For the text-containing cell, return its midpoint in (x, y) coordinate format. 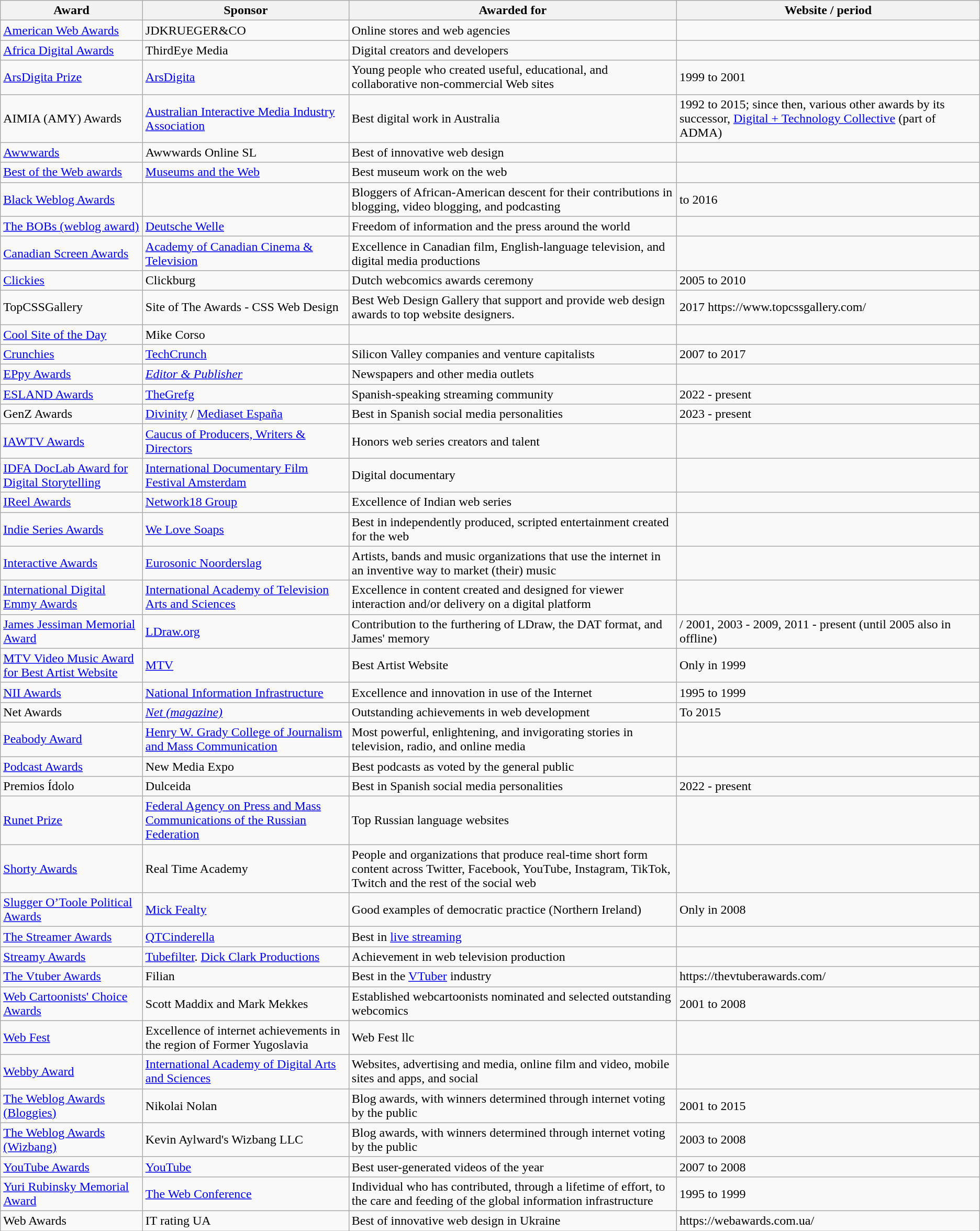
Best in independently produced, scripted entertainment created for the web (513, 529)
Federal Agency on Press and Mass Communications of the Russian Federation (246, 820)
https://thevtuberawards.com/ (828, 977)
ThirdEye Media (246, 50)
Only in 2008 (828, 910)
1999 to 2001 (828, 77)
International Documentary Film Festival Amsterdam (246, 475)
Bloggers of African-American descent for their contributions in blogging, video blogging, and podcasting (513, 199)
Nikolai Nolan (246, 1106)
Best in live streaming (513, 937)
Awwwards Online SL (246, 152)
2005 to 2010 (828, 280)
Awwwards (72, 152)
James Jessiman Memorial Award (72, 631)
Artists, bands and music organizations that use the internet in an inventive way to market (their) music (513, 563)
Dulceida (246, 786)
Best of innovative web design in Ukraine (513, 1221)
Web Cartoonists' Choice Awards (72, 1003)
IAWTV Awards (72, 441)
Interactive Awards (72, 563)
Individual who has contributed, through a lifetime of effort, to the care and feeding of the global information infrastructure (513, 1194)
2023 - present (828, 414)
Best Artist Website (513, 665)
Henry W. Grady College of Journalism and Mass Communication (246, 739)
IDFA DocLab Award for Digital Storytelling (72, 475)
Mick Fealty (246, 910)
Silicon Valley companies and venture capitalists (513, 354)
ArsDigita Prize (72, 77)
Web Awards (72, 1221)
QTCinderella (246, 937)
The Vtuber Awards (72, 977)
Shorty Awards (72, 869)
Australian Interactive Media Industry Association (246, 118)
Outstanding achievements in web development (513, 712)
2003 to 2008 (828, 1139)
Black Weblog Awards (72, 199)
Filian (246, 977)
IT rating UA (246, 1221)
Museums and the Web (246, 172)
Online stores and web agencies (513, 30)
Network18 Group (246, 502)
NII Awards (72, 692)
Africa Digital Awards (72, 50)
to 2016 (828, 199)
Podcast Awards (72, 766)
American Web Awards (72, 30)
National Information Infrastructure (246, 692)
Sponsor (246, 10)
IReel Awards (72, 502)
2007 to 2017 (828, 354)
YouTube (246, 1167)
Mike Corso (246, 335)
2001 to 2008 (828, 1003)
International Digital Emmy Awards (72, 597)
Best podcasts as voted by the general public (513, 766)
Award (72, 10)
Web Fest llc (513, 1038)
International Academy of Television Arts and Sciences (246, 597)
Honors web series creators and talent (513, 441)
Spanish-speaking streaming community (513, 394)
TopCSSGallery (72, 307)
LDraw.org (246, 631)
Real Time Academy (246, 869)
Dutch webcomics awards ceremony (513, 280)
Clickburg (246, 280)
Canadian Screen Awards (72, 253)
ArsDigita (246, 77)
GenZ Awards (72, 414)
Slugger O’Toole Political Awards (72, 910)
Premios Ídolo (72, 786)
Established webcartoonists nominated and selected outstanding webcomics (513, 1003)
Achievement in web television production (513, 957)
TechCrunch (246, 354)
Net (magazine) (246, 712)
International Academy of Digital Arts and Sciences (246, 1071)
Websites, advertising and media, online film and video, mobile sites and apps, and social (513, 1071)
YouTube Awards (72, 1167)
Best museum work on the web (513, 172)
Best of innovative web design (513, 152)
Site of The Awards - CSS Web Design (246, 307)
MTV (246, 665)
https://webawards.com.ua/ (828, 1221)
Kevin Aylward's Wizbang LLC (246, 1139)
Digital creators and developers (513, 50)
ESLAND Awards (72, 394)
The Weblog Awards (Bloggies) (72, 1106)
Web Fest (72, 1038)
Awarded for (513, 10)
Caucus of Producers, Writers & Directors (246, 441)
The Web Conference (246, 1194)
Most powerful, enlightening, and invigorating stories in television, radio, and online media (513, 739)
Yuri Rubinsky Memorial Award (72, 1194)
To 2015 (828, 712)
Crunchies (72, 354)
Streamy Awards (72, 957)
1992 to 2015; since then, various other awards by its successor, Digital + Technology Collective (part of ADMA) (828, 118)
Good examples of democratic practice (Northern Ireland) (513, 910)
Only in 1999 (828, 665)
Webby Award (72, 1071)
Excellence of Indian web series (513, 502)
2001 to 2015 (828, 1106)
Peabody Award (72, 739)
We Love Soaps (246, 529)
/ 2001, 2003 - 2009, 2011 - present (until 2005 also in offline) (828, 631)
Clickies (72, 280)
EPpy Awards (72, 374)
Top Russian language websites (513, 820)
Excellence of internet achievements in the region of Former Yugoslavia (246, 1038)
Website / period (828, 10)
Deutsche Welle (246, 226)
JDKRUEGER&CO (246, 30)
Divinity / Mediaset España (246, 414)
Editor & Publisher (246, 374)
Excellence in content created and designed for viewer interaction and/or delivery on a digital platform (513, 597)
New Media Expo (246, 766)
Young people who created useful, educational, and collaborative non-commercial Web sites (513, 77)
Excellence in Canadian film, English-language television, and digital media productions (513, 253)
Net Awards (72, 712)
Excellence and innovation in use of the Internet (513, 692)
2007 to 2008 (828, 1167)
The Weblog Awards (Wizbang) (72, 1139)
Runet Prize (72, 820)
Best user-generated videos of the year (513, 1167)
The Streamer Awards (72, 937)
Best Web Design Gallery that support and provide web design awards to top website designers. (513, 307)
Digital documentary (513, 475)
Scott Maddix and Mark Mekkes (246, 1003)
Tubefilter. Dick Clark Productions (246, 957)
2017 https://www.topcssgallery.com/ (828, 307)
AIMIA (AMY) Awards (72, 118)
Newspapers and other media outlets (513, 374)
Indie Series Awards (72, 529)
MTV Video Music Award for Best Artist Website (72, 665)
Freedom of information and the press around the world (513, 226)
Best of the Web awards (72, 172)
Best in the VTuber industry (513, 977)
Academy of Canadian Cinema & Television (246, 253)
The BOBs (weblog award) (72, 226)
Cool Site of the Day (72, 335)
Eurosonic Noorderslag (246, 563)
Best digital work in Australia (513, 118)
TheGrefg (246, 394)
Contribution to the furthering of LDraw, the DAT format, and James' memory (513, 631)
